Return the [x, y] coordinate for the center point of the cell that contains the specified text.  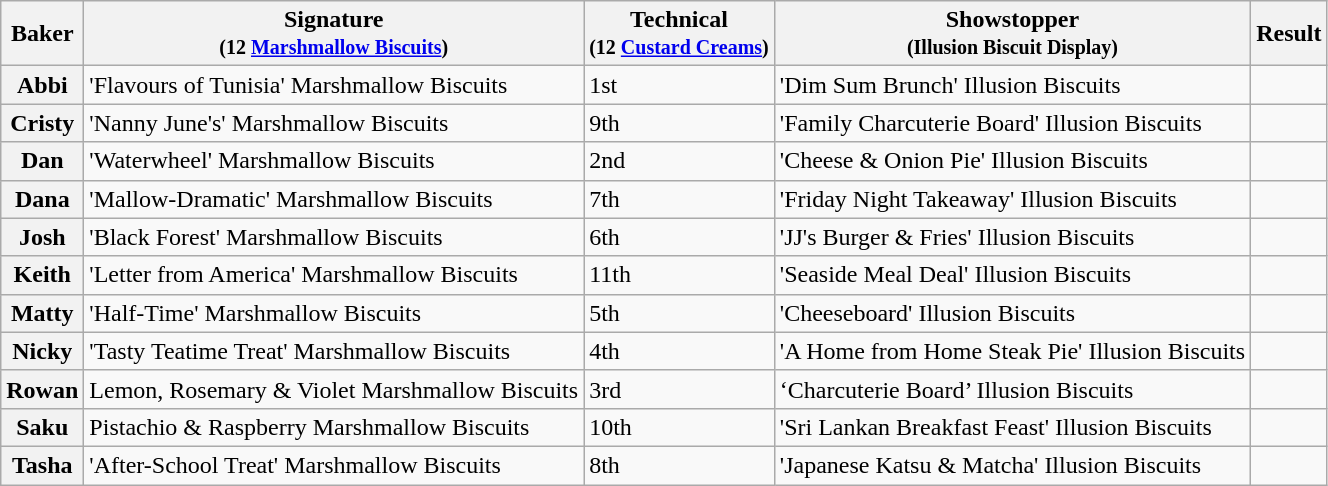
'Tasty Teatime Treat' Marshmallow Biscuits [334, 351]
Josh [42, 237]
Saku [42, 427]
Result [1289, 34]
'Sri Lankan Breakfast Feast' Illusion Biscuits [1012, 427]
'Nanny June's' Marshmallow Biscuits [334, 123]
Dan [42, 161]
Signature(12 Marshmallow Biscuits) [334, 34]
Pistachio & Raspberry Marshmallow Biscuits [334, 427]
‘Charcuterie Board’ Illusion Biscuits [1012, 389]
'Family Charcuterie Board' Illusion Biscuits [1012, 123]
Technical(12 Custard Creams) [680, 34]
Abbi [42, 85]
Lemon, Rosemary & Violet Marshmallow Biscuits [334, 389]
'Flavours of Tunisia' Marshmallow Biscuits [334, 85]
'Cheese & Onion Pie' Illusion Biscuits [1012, 161]
'Half-Time' Marshmallow Biscuits [334, 313]
3rd [680, 389]
'After-School Treat' Marshmallow Biscuits [334, 465]
Keith [42, 275]
'Seaside Meal Deal' Illusion Biscuits [1012, 275]
Cristy [42, 123]
2nd [680, 161]
9th [680, 123]
10th [680, 427]
'JJ's Burger & Fries' Illusion Biscuits [1012, 237]
Baker [42, 34]
7th [680, 199]
1st [680, 85]
'Japanese Katsu & Matcha' Illusion Biscuits [1012, 465]
Rowan [42, 389]
'Waterwheel' Marshmallow Biscuits [334, 161]
Dana [42, 199]
Matty [42, 313]
Nicky [42, 351]
Tasha [42, 465]
'Mallow-Dramatic' Marshmallow Biscuits [334, 199]
'Black Forest' Marshmallow Biscuits [334, 237]
'Letter from America' Marshmallow Biscuits [334, 275]
'Cheeseboard' Illusion Biscuits [1012, 313]
Showstopper(Illusion Biscuit Display) [1012, 34]
11th [680, 275]
4th [680, 351]
6th [680, 237]
8th [680, 465]
'Dim Sum Brunch' Illusion Biscuits [1012, 85]
5th [680, 313]
'Friday Night Takeaway' Illusion Biscuits [1012, 199]
'A Home from Home Steak Pie' Illusion Biscuits [1012, 351]
